Locate the cell with the specified text and output its [x, y] center coordinate. 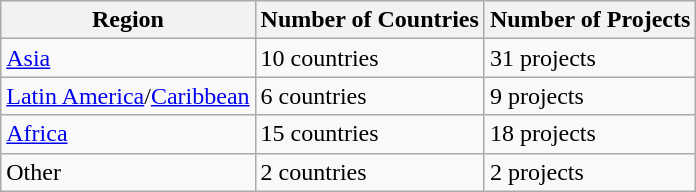
2 projects [590, 172]
Asia [128, 58]
Other [128, 172]
31 projects [590, 58]
6 countries [370, 96]
18 projects [590, 134]
Number of Projects [590, 20]
Latin America/Caribbean [128, 96]
10 countries [370, 58]
Region [128, 20]
9 projects [590, 96]
2 countries [370, 172]
15 countries [370, 134]
Africa [128, 134]
Number of Countries [370, 20]
